Output the (X, Y) coordinate of the center of the cell containing the given text.  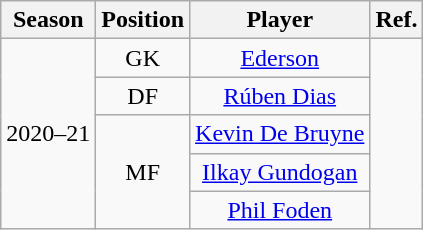
Ilkay Gundogan (280, 172)
2020–21 (48, 134)
Rúben Dias (280, 96)
GK (143, 58)
Position (143, 20)
Season (48, 20)
Phil Foden (280, 210)
Ref. (396, 20)
Player (280, 20)
Kevin De Bruyne (280, 134)
DF (143, 96)
MF (143, 172)
Ederson (280, 58)
